Find where the given text appears and provide that cell's center as (x, y) coordinate. 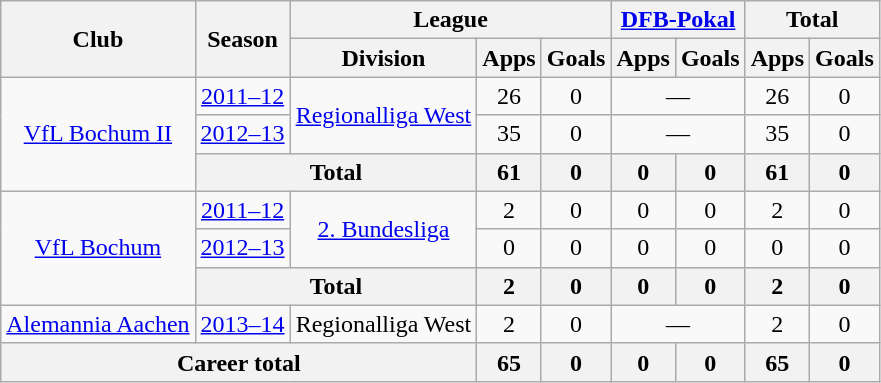
League (450, 20)
2013–14 (242, 324)
Club (98, 39)
Career total (239, 362)
Alemannia Aachen (98, 324)
VfL Bochum (98, 248)
VfL Bochum II (98, 134)
Division (384, 58)
2. Bundesliga (384, 229)
Season (242, 39)
DFB-Pokal (678, 20)
